Detect which cell encompasses the target text, then output its (x, y) center coordinate. 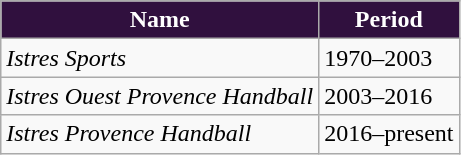
Istres Sports (160, 58)
Istres Provence Handball (160, 134)
2016–present (389, 134)
Istres Ouest Provence Handball (160, 96)
2003–2016 (389, 96)
Name (160, 20)
Period (389, 20)
1970–2003 (389, 58)
